Scan for the cell matching the given text and deliver its [X, Y] coordinate at center. 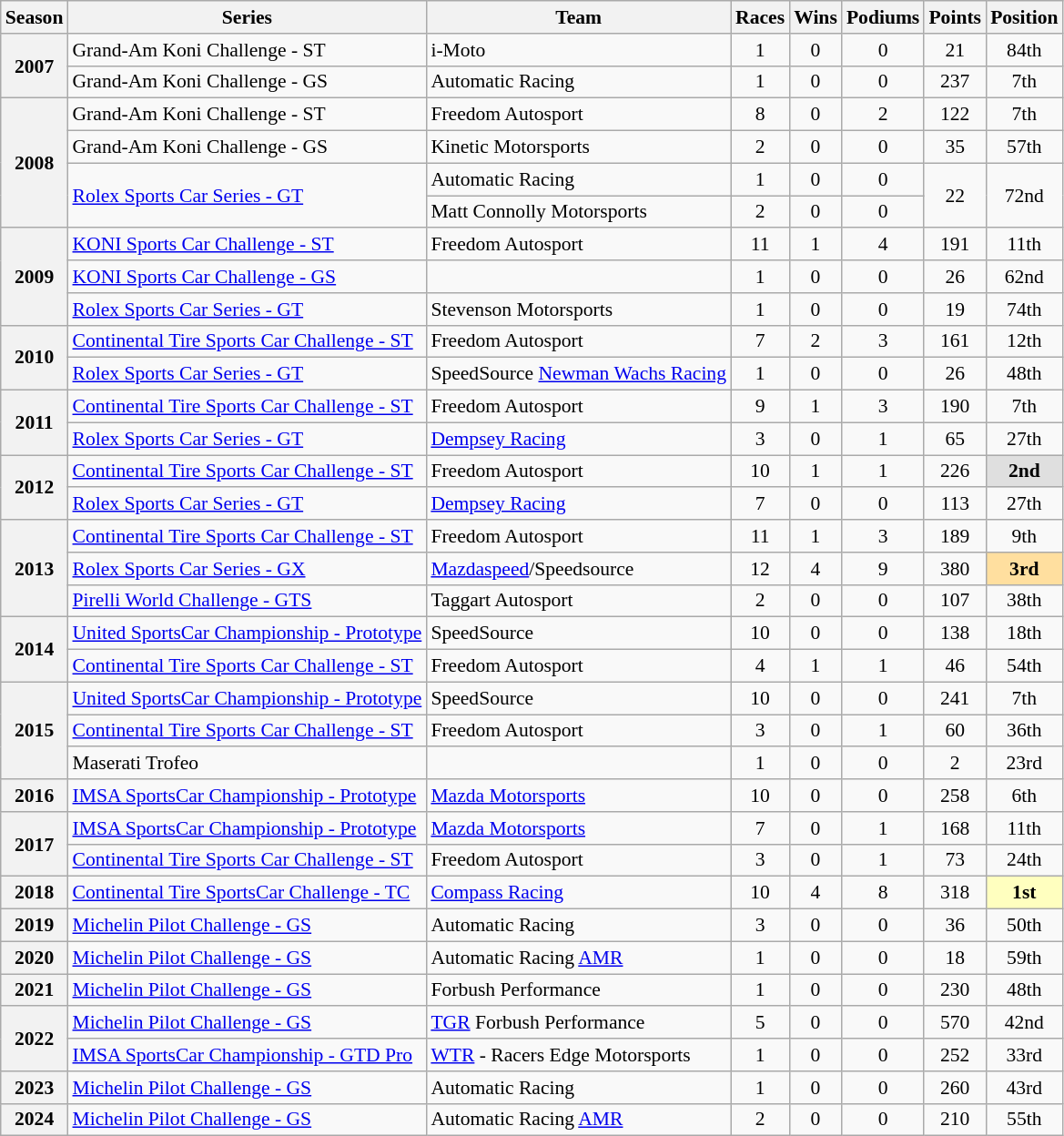
55th [1024, 1120]
36th [1024, 731]
2019 [35, 926]
65 [955, 439]
50th [1024, 926]
Rolex Sports Car Series - GX [247, 569]
2012 [35, 488]
226 [955, 472]
3rd [1024, 569]
Stevenson Motorsports [579, 309]
12th [1024, 341]
1st [1024, 893]
74th [1024, 309]
36 [955, 926]
138 [955, 634]
9th [1024, 536]
252 [955, 1055]
210 [955, 1120]
i-Moto [579, 50]
Podiums [883, 17]
KONI Sports Car Challenge - GS [247, 277]
2010 [35, 357]
6th [1024, 796]
107 [955, 601]
237 [955, 82]
2017 [35, 845]
318 [955, 893]
2014 [35, 650]
Taggart Autosport [579, 601]
Season [35, 17]
380 [955, 569]
2023 [35, 1088]
2009 [35, 277]
62nd [1024, 277]
Pirelli World Challenge - GTS [247, 601]
190 [955, 407]
Kinetic Motorsports [579, 147]
TGR Forbush Performance [579, 1023]
189 [955, 536]
113 [955, 504]
2016 [35, 796]
Maserati Trofeo [247, 764]
18th [1024, 634]
84th [1024, 50]
SpeedSource Newman Wachs Racing [579, 374]
Team [579, 17]
241 [955, 698]
72nd [1024, 195]
2020 [35, 958]
24th [1024, 860]
Forbush Performance [579, 990]
43rd [1024, 1088]
21 [955, 50]
35 [955, 147]
38th [1024, 601]
33rd [1024, 1055]
2024 [35, 1120]
168 [955, 828]
WTR - Racers Edge Motorsports [579, 1055]
2013 [35, 568]
191 [955, 245]
570 [955, 1023]
5 [760, 1023]
73 [955, 860]
IMSA SportsCar Championship - GTD Pro [247, 1055]
230 [955, 990]
Races [760, 17]
Series [247, 17]
2011 [35, 422]
59th [1024, 958]
258 [955, 796]
54th [1024, 666]
12 [760, 569]
22 [955, 195]
260 [955, 1088]
Matt Connolly Motorsports [579, 212]
Compass Racing [579, 893]
2021 [35, 990]
Mazdaspeed/Speedsource [579, 569]
18 [955, 958]
161 [955, 341]
60 [955, 731]
42nd [1024, 1023]
Points [955, 17]
2008 [35, 163]
2015 [35, 730]
122 [955, 115]
19 [955, 309]
23rd [1024, 764]
57th [1024, 147]
KONI Sports Car Challenge - ST [247, 245]
2018 [35, 893]
46 [955, 666]
2022 [35, 1040]
Wins [816, 17]
2007 [35, 66]
2nd [1024, 472]
Position [1024, 17]
Continental Tire SportsCar Challenge - TC [247, 893]
